Find where the given text appears and provide that cell's center as (x, y) coordinate. 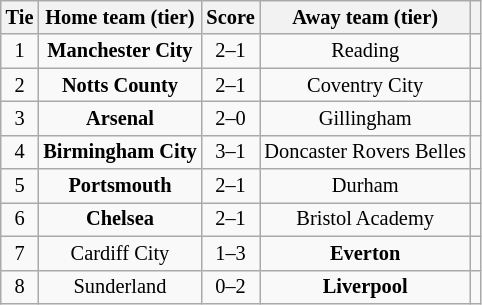
1 (20, 51)
Durham (366, 186)
Liverpool (366, 287)
Chelsea (120, 219)
Cardiff City (120, 253)
Away team (tier) (366, 17)
Tie (20, 17)
8 (20, 287)
Reading (366, 51)
Arsenal (120, 118)
1–3 (231, 253)
Everton (366, 253)
3 (20, 118)
Score (231, 17)
Portsmouth (120, 186)
4 (20, 152)
Sunderland (120, 287)
7 (20, 253)
6 (20, 219)
Home team (tier) (120, 17)
Coventry City (366, 85)
0–2 (231, 287)
Bristol Academy (366, 219)
2 (20, 85)
Gillingham (366, 118)
Birmingham City (120, 152)
Notts County (120, 85)
3–1 (231, 152)
5 (20, 186)
2–0 (231, 118)
Manchester City (120, 51)
Doncaster Rovers Belles (366, 152)
